Pinpoint the cell where the given text exists, returning its (X, Y) midpoint coordinate. 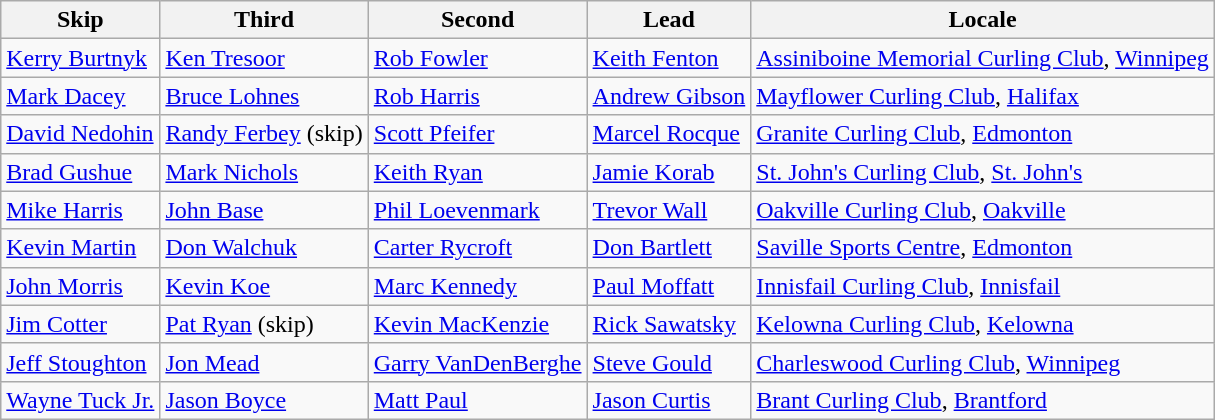
Matt Paul (478, 400)
Kerry Burtnyk (80, 58)
Wayne Tuck Jr. (80, 400)
Jon Mead (264, 362)
Brad Gushue (80, 172)
Saville Sports Centre, Edmonton (983, 248)
Steve Gould (669, 362)
Rob Harris (478, 96)
Garry VanDenBerghe (478, 362)
Ken Tresoor (264, 58)
Kevin Martin (80, 248)
Oakville Curling Club, Oakville (983, 210)
Keith Fenton (669, 58)
Don Walchuk (264, 248)
Kevin Koe (264, 286)
Third (264, 20)
Don Bartlett (669, 248)
Andrew Gibson (669, 96)
Assiniboine Memorial Curling Club, Winnipeg (983, 58)
Kevin MacKenzie (478, 324)
St. John's Curling Club, St. John's (983, 172)
Carter Rycroft (478, 248)
Kelowna Curling Club, Kelowna (983, 324)
Charleswood Curling Club, Winnipeg (983, 362)
Rick Sawatsky (669, 324)
Lead (669, 20)
Mike Harris (80, 210)
Rob Fowler (478, 58)
Locale (983, 20)
Jim Cotter (80, 324)
Granite Curling Club, Edmonton (983, 134)
Mark Nichols (264, 172)
Mark Dacey (80, 96)
John Base (264, 210)
Phil Loevenmark (478, 210)
Randy Ferbey (skip) (264, 134)
Bruce Lohnes (264, 96)
Jeff Stoughton (80, 362)
Jamie Korab (669, 172)
Jason Boyce (264, 400)
Trevor Wall (669, 210)
David Nedohin (80, 134)
Jason Curtis (669, 400)
Marcel Rocque (669, 134)
Keith Ryan (478, 172)
Paul Moffatt (669, 286)
Brant Curling Club, Brantford (983, 400)
John Morris (80, 286)
Skip (80, 20)
Innisfail Curling Club, Innisfail (983, 286)
Marc Kennedy (478, 286)
Second (478, 20)
Mayflower Curling Club, Halifax (983, 96)
Scott Pfeifer (478, 134)
Pat Ryan (skip) (264, 324)
